Locate the cell with the specified text and output its (x, y) center coordinate. 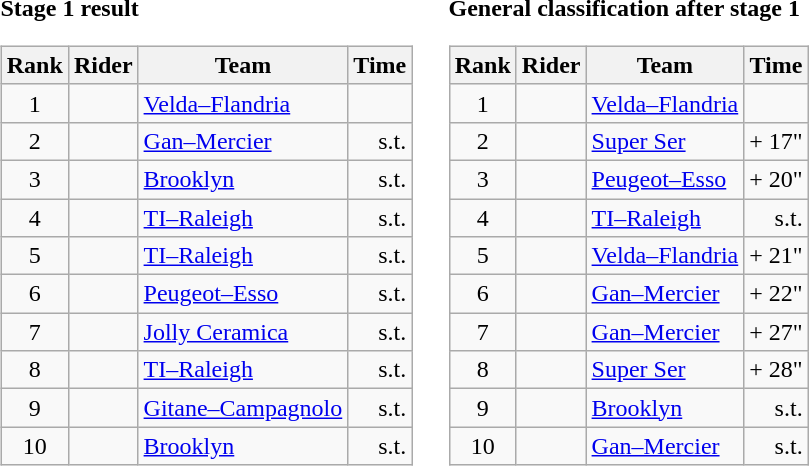
+ 28" (776, 370)
+ 17" (776, 141)
Gitane–Campagnolo (243, 408)
+ 21" (776, 256)
Jolly Ceramica (243, 332)
+ 22" (776, 294)
+ 27" (776, 332)
+ 20" (776, 179)
